From the cell containing the given text, extract its center point as [x, y] coordinate. 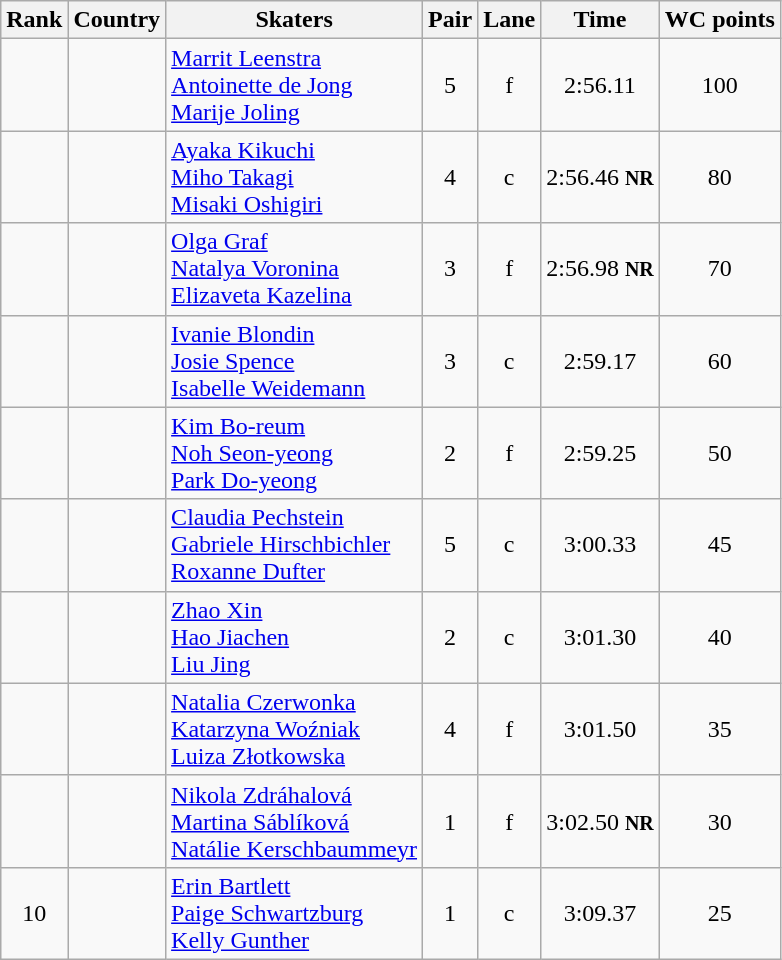
50 [720, 453]
Rank [34, 20]
3:09.37 [600, 913]
Olga GrafNatalya VoroninaElizaveta Kazelina [294, 269]
10 [34, 913]
Ayaka KikuchiMiho TakagiMisaki Oshigiri [294, 177]
35 [720, 729]
45 [720, 545]
60 [720, 361]
30 [720, 821]
3:00.33 [600, 545]
Lane [510, 20]
Natalia CzerwonkaKatarzyna WoźniakLuiza Złotkowska [294, 729]
2:59.25 [600, 453]
Marrit LeenstraAntoinette de JongMarije Joling [294, 85]
2:59.17 [600, 361]
Skaters [294, 20]
Kim Bo-reumNoh Seon-yeongPark Do-yeong [294, 453]
WC points [720, 20]
2:56.46 NR [600, 177]
2:56.11 [600, 85]
40 [720, 637]
80 [720, 177]
Erin BartlettPaige SchwartzburgKelly Gunther [294, 913]
Pair [450, 20]
Ivanie BlondinJosie SpenceIsabelle Weidemann [294, 361]
2:56.98 NR [600, 269]
Claudia PechsteinGabriele HirschbichlerRoxanne Dufter [294, 545]
3:01.30 [600, 637]
25 [720, 913]
70 [720, 269]
3:02.50 NR [600, 821]
100 [720, 85]
Time [600, 20]
3:01.50 [600, 729]
Country [117, 20]
Nikola ZdráhalováMartina SáblíkováNatálie Kerschbaummeyr [294, 821]
Zhao XinHao JiachenLiu Jing [294, 637]
